Search for the cell housing the specified text and yield its [x, y] center coordinate. 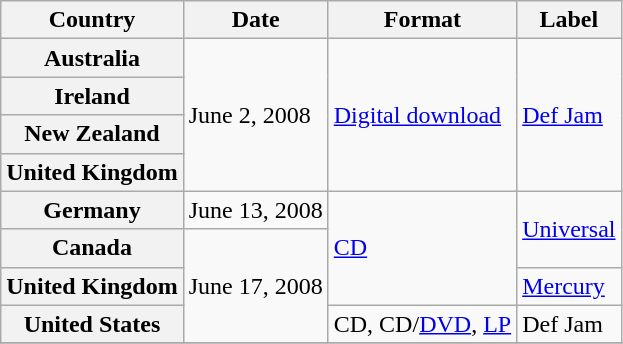
June 2, 2008 [256, 115]
CD [422, 248]
Mercury [569, 286]
Universal [569, 229]
United States [92, 324]
Label [569, 20]
June 17, 2008 [256, 286]
New Zealand [92, 134]
CD, CD/DVD, LP [422, 324]
Australia [92, 58]
Germany [92, 210]
Country [92, 20]
Format [422, 20]
Date [256, 20]
Digital download [422, 115]
June 13, 2008 [256, 210]
Ireland [92, 96]
Canada [92, 248]
